Provide the [x, y] coordinate of the cell's center where the given text is located.  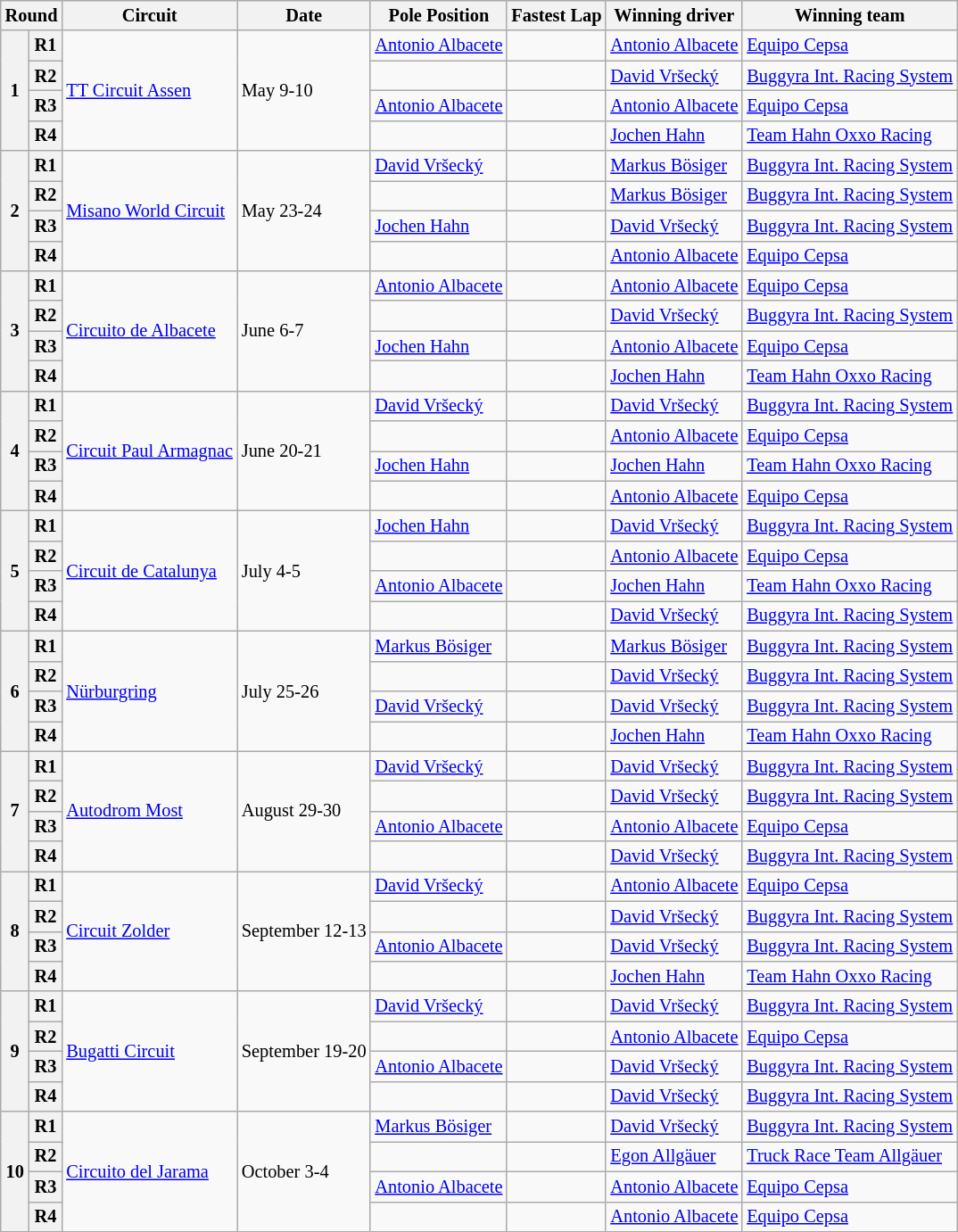
Round [32, 15]
4 [15, 451]
9 [15, 1051]
Circuito del Jarama [150, 1172]
6 [15, 690]
October 3-4 [304, 1172]
8 [15, 931]
May 23-24 [304, 211]
Date [304, 15]
Autodrom Most [150, 812]
Circuit Paul Armagnac [150, 451]
August 29-30 [304, 812]
June 6-7 [304, 330]
5 [15, 571]
Truck Race Team Allgäuer [849, 1156]
Circuit Zolder [150, 931]
Pole Position [439, 15]
Egon Allgäuer [674, 1156]
May 9-10 [304, 91]
Misano World Circuit [150, 211]
1 [15, 91]
September 19-20 [304, 1051]
Winning team [849, 15]
July 4-5 [304, 571]
TT Circuit Assen [150, 91]
Winning driver [674, 15]
September 12-13 [304, 931]
7 [15, 812]
Nürburgring [150, 690]
Circuit de Catalunya [150, 571]
Circuit [150, 15]
Circuito de Albacete [150, 330]
July 25-26 [304, 690]
Bugatti Circuit [150, 1051]
3 [15, 330]
June 20-21 [304, 451]
2 [15, 211]
10 [15, 1172]
Fastest Lap [557, 15]
